Return the [x, y] coordinate for the center point of the cell that contains the specified text.  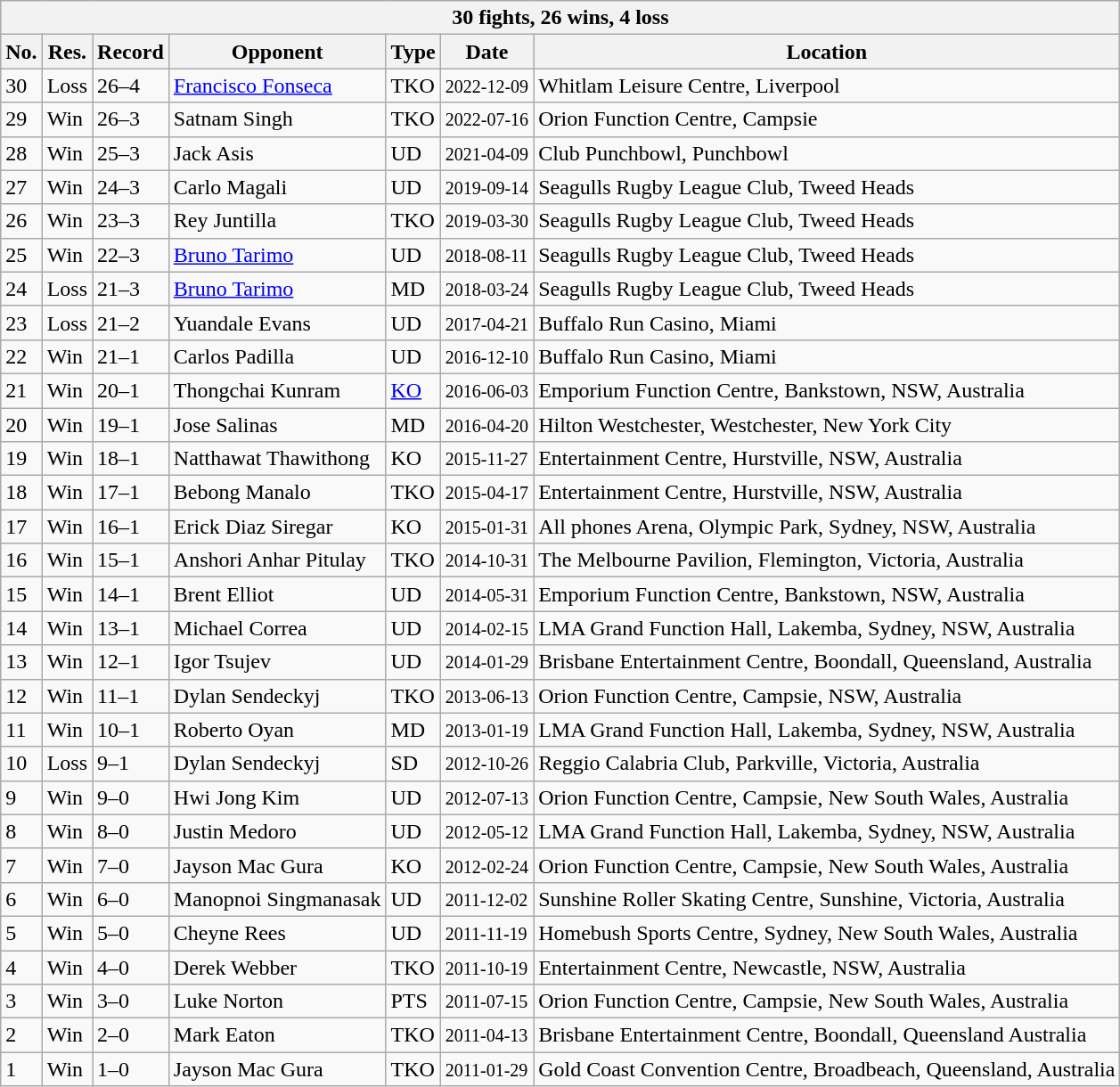
2015-11-27 [486, 459]
21 [21, 390]
29 [21, 119]
3 [21, 1001]
2014-05-31 [486, 594]
8–0 [131, 831]
Roberto Oyan [277, 730]
5–0 [131, 933]
Orion Function Centre, Campsie [827, 119]
26–3 [131, 119]
2014-10-31 [486, 560]
7 [21, 865]
2018-03-24 [486, 289]
24–3 [131, 187]
13 [21, 662]
7–0 [131, 865]
15–1 [131, 560]
Location [827, 52]
SD [413, 764]
20 [21, 425]
2012-05-12 [486, 831]
Brisbane Entertainment Centre, Boondall, Queensland, Australia [827, 662]
Opponent [277, 52]
19–1 [131, 425]
28 [21, 153]
24 [21, 289]
8 [21, 831]
2011-11-19 [486, 933]
Homebush Sports Centre, Sydney, New South Wales, Australia [827, 933]
2019-03-30 [486, 221]
16 [21, 560]
16–1 [131, 527]
Gold Coast Convention Centre, Broadbeach, Queensland, Australia [827, 1069]
10 [21, 764]
2011-04-13 [486, 1035]
17–1 [131, 493]
2015-04-17 [486, 493]
23–3 [131, 221]
Carlo Magali [277, 187]
14 [21, 628]
18 [21, 493]
2014-02-15 [486, 628]
Whitlam Leisure Centre, Liverpool [827, 86]
Reggio Calabria Club, Parkville, Victoria, Australia [827, 764]
Luke Norton [277, 1001]
Entertainment Centre, Newcastle, NSW, Australia [827, 967]
All phones Arena, Olympic Park, Sydney, NSW, Australia [827, 527]
2012-07-13 [486, 797]
21–2 [131, 323]
Francisco Fonseca [277, 86]
4 [21, 967]
17 [21, 527]
2–0 [131, 1035]
2016-04-20 [486, 425]
14–1 [131, 594]
PTS [413, 1001]
Type [413, 52]
Igor Tsujev [277, 662]
Jose Salinas [277, 425]
Res. [67, 52]
23 [21, 323]
26–4 [131, 86]
12 [21, 696]
2022-07-16 [486, 119]
Anshori Anhar Pitulay [277, 560]
Orion Function Centre, Campsie, NSW, Australia [827, 696]
The Melbourne Pavilion, Flemington, Victoria, Australia [827, 560]
Bebong Manalo [277, 493]
Mark Eaton [277, 1035]
2016-12-10 [486, 356]
20–1 [131, 390]
4–0 [131, 967]
11–1 [131, 696]
25 [21, 255]
Satnam Singh [277, 119]
Derek Webber [277, 967]
21–1 [131, 356]
2014-01-29 [486, 662]
1 [21, 1069]
5 [21, 933]
Manopnoi Singmanasak [277, 899]
Rey Juntilla [277, 221]
9 [21, 797]
27 [21, 187]
Yuandale Evans [277, 323]
Record [131, 52]
2019-09-14 [486, 187]
Cheyne Rees [277, 933]
2022-12-09 [486, 86]
11 [21, 730]
Natthawat Thawithong [277, 459]
12–1 [131, 662]
Thongchai Kunram [277, 390]
Hilton Westchester, Westchester, New York City [827, 425]
2015-01-31 [486, 527]
2011-10-19 [486, 967]
19 [21, 459]
Brisbane Entertainment Centre, Boondall, Queensland Australia [827, 1035]
Carlos Padilla [277, 356]
Jack Asis [277, 153]
2 [21, 1035]
6–0 [131, 899]
Club Punchbowl, Punchbowl [827, 153]
2021-04-09 [486, 153]
Erick Diaz Siregar [277, 527]
2017-04-21 [486, 323]
Hwi Jong Kim [277, 797]
Date [486, 52]
25–3 [131, 153]
22–3 [131, 255]
2011-12-02 [486, 899]
2016-06-03 [486, 390]
6 [21, 899]
Justin Medoro [277, 831]
2012-02-24 [486, 865]
No. [21, 52]
22 [21, 356]
30 fights, 26 wins, 4 loss [560, 18]
Sunshine Roller Skating Centre, Sunshine, Victoria, Australia [827, 899]
3–0 [131, 1001]
Michael Correa [277, 628]
9–1 [131, 764]
2018-08-11 [486, 255]
2011-01-29 [486, 1069]
18–1 [131, 459]
30 [21, 86]
21–3 [131, 289]
Brent Elliot [277, 594]
2011-07-15 [486, 1001]
15 [21, 594]
2013-01-19 [486, 730]
9–0 [131, 797]
2012-10-26 [486, 764]
10–1 [131, 730]
26 [21, 221]
13–1 [131, 628]
2013-06-13 [486, 696]
1–0 [131, 1069]
